Search for the cell housing the specified text and yield its [X, Y] center coordinate. 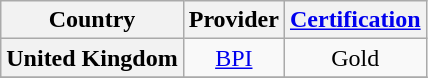
United Kingdom [92, 58]
Gold [355, 58]
Provider [234, 20]
BPI [234, 58]
Country [92, 20]
Certification [355, 20]
